Determine the (x, y) coordinate at the center of the cell enclosing the given text.  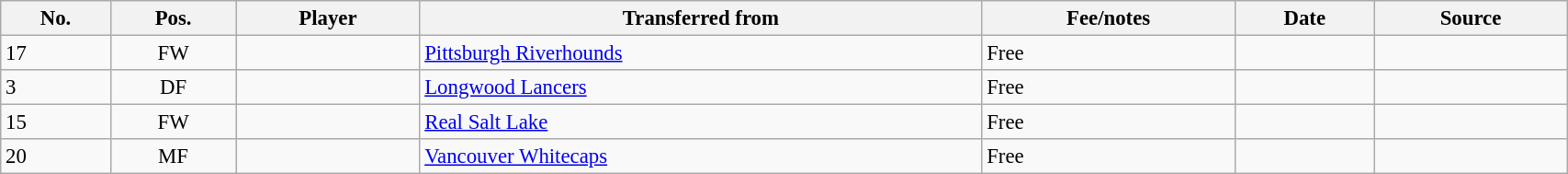
Fee/notes (1108, 18)
3 (56, 87)
Pittsburgh Riverhounds (701, 53)
Real Salt Lake (701, 122)
DF (173, 87)
Longwood Lancers (701, 87)
Date (1304, 18)
No. (56, 18)
Transferred from (701, 18)
Source (1470, 18)
MF (173, 157)
20 (56, 157)
Pos. (173, 18)
17 (56, 53)
Player (328, 18)
15 (56, 122)
Vancouver Whitecaps (701, 157)
